Identify which cell holds the provided text, then report its (x, y) central coordinate. 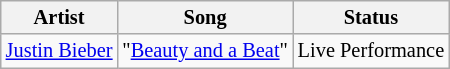
Justin Bieber (60, 51)
Status (371, 17)
"Beauty and a Beat" (204, 51)
Song (204, 17)
Live Performance (371, 51)
Artist (60, 17)
